Locate the cell with the specified text and output its (X, Y) center coordinate. 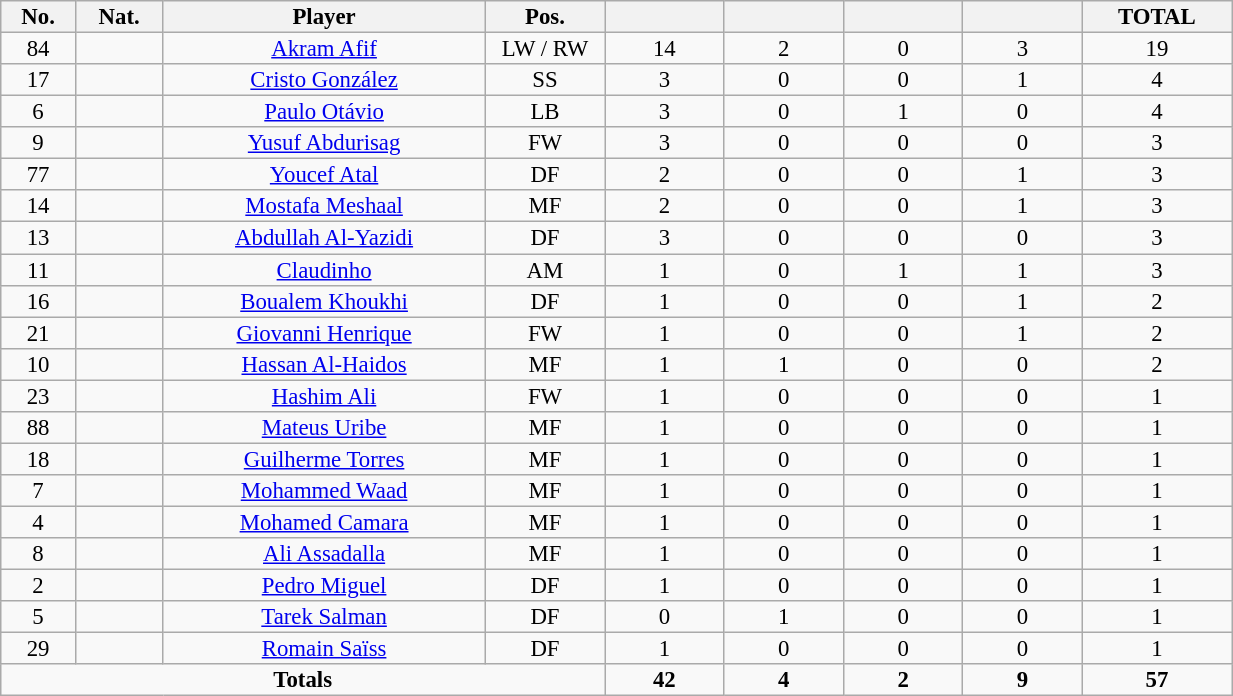
LB (544, 112)
Mohammed Waad (324, 491)
Hashim Ali (324, 396)
84 (38, 49)
Cristo González (324, 80)
11 (38, 270)
42 (664, 680)
Abdullah Al-Yazidi (324, 238)
Guilherme Torres (324, 459)
Mateus Uribe (324, 428)
Mohamed Camara (324, 522)
Yusuf Abdurisag (324, 143)
19 (1156, 49)
No. (38, 17)
88 (38, 428)
Totals (303, 680)
Claudinho (324, 270)
18 (38, 459)
Giovanni Henrique (324, 333)
Nat. (118, 17)
29 (38, 649)
5 (38, 617)
21 (38, 333)
Boualem Khoukhi (324, 301)
AM (544, 270)
77 (38, 175)
23 (38, 396)
LW / RW (544, 49)
16 (38, 301)
Mostafa Meshaal (324, 206)
Player (324, 17)
Youcef Atal (324, 175)
6 (38, 112)
Paulo Otávio (324, 112)
10 (38, 364)
Akram Afif (324, 49)
7 (38, 491)
17 (38, 80)
Romain Saïss (324, 649)
Tarek Salman (324, 617)
Pedro Miguel (324, 586)
Ali Assadalla (324, 554)
TOTAL (1156, 17)
13 (38, 238)
Pos. (544, 17)
Hassan Al-Haidos (324, 364)
57 (1156, 680)
SS (544, 80)
8 (38, 554)
